Provide the [X, Y] coordinate of the cell's center where the given text is located.  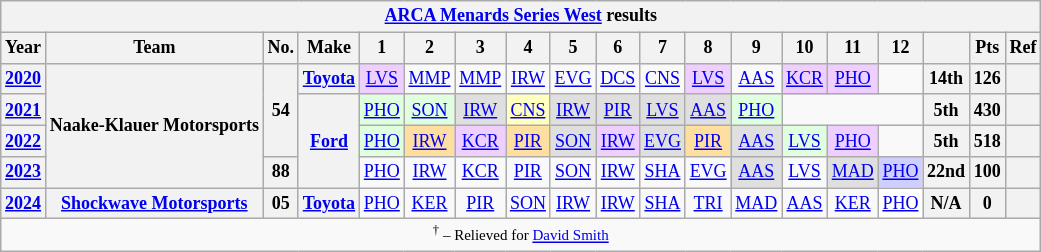
2023 [24, 172]
N/A [946, 204]
5 [573, 48]
2022 [24, 140]
6 [618, 48]
4 [528, 48]
Pts [987, 48]
No. [280, 48]
Ref [1023, 48]
0 [987, 204]
12 [900, 48]
11 [852, 48]
Shockwave Motorsports [154, 204]
518 [987, 140]
2 [430, 48]
3 [480, 48]
100 [987, 172]
7 [663, 48]
126 [987, 78]
Team [154, 48]
ARCA Menards Series West results [521, 16]
2024 [24, 204]
22nd [946, 172]
† – Relieved for David Smith [521, 235]
2020 [24, 78]
Ford [328, 141]
10 [805, 48]
88 [280, 172]
05 [280, 204]
Year [24, 48]
1 [382, 48]
Make [328, 48]
2021 [24, 110]
9 [756, 48]
8 [708, 48]
14th [946, 78]
Naake-Klauer Motorsports [154, 126]
430 [987, 110]
DCS [618, 78]
54 [280, 110]
TRI [708, 204]
